Return [x, y] of the center of cell containing provided text 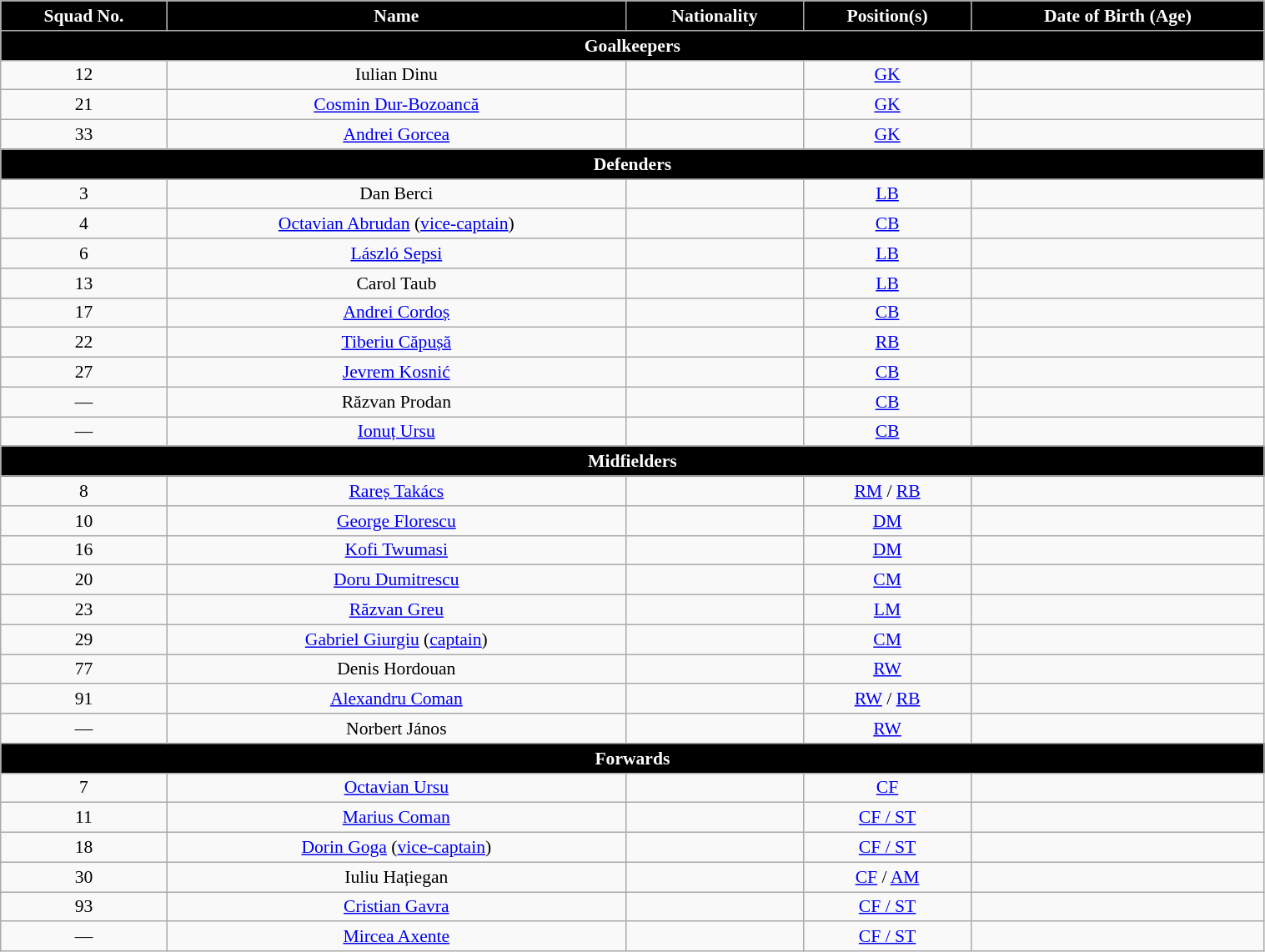
Dorin Goga (vice-captain) [396, 848]
Carol Taub [396, 283]
RB [887, 343]
Iuliu Hațiegan [396, 877]
Jevrem Kosnić [396, 373]
27 [83, 373]
Cristian Gavra [396, 907]
18 [83, 848]
Denis Hordouan [396, 669]
17 [83, 313]
93 [83, 907]
6 [83, 253]
Mircea Axente [396, 937]
Norbert János [396, 729]
11 [83, 818]
Dan Berci [396, 194]
13 [83, 283]
Alexandru Coman [396, 699]
Octavian Abrudan (vice-captain) [396, 224]
CF [887, 788]
Date of Birth (Age) [1117, 16]
Rareș Takács [396, 491]
23 [83, 610]
Forwards [632, 759]
91 [83, 699]
George Florescu [396, 521]
LM [887, 610]
Kofi Twumasi [396, 550]
Goalkeepers [632, 46]
Andrei Gorcea [396, 135]
Răzvan Greu [396, 610]
Marius Coman [396, 818]
3 [83, 194]
29 [83, 639]
Name [396, 16]
Cosmin Dur-Bozoancă [396, 105]
21 [83, 105]
4 [83, 224]
Ionuț Ursu [396, 432]
Midfielders [632, 462]
Doru Dumitrescu [396, 580]
10 [83, 521]
Tiberiu Căpușă [396, 343]
33 [83, 135]
30 [83, 877]
Iulian Dinu [396, 75]
Octavian Ursu [396, 788]
Nationality [715, 16]
László Sepsi [396, 253]
16 [83, 550]
CF / AM [887, 877]
Andrei Cordoș [396, 313]
Defenders [632, 164]
12 [83, 75]
22 [83, 343]
Răzvan Prodan [396, 402]
Squad No. [83, 16]
RW / RB [887, 699]
8 [83, 491]
7 [83, 788]
Gabriel Giurgiu (captain) [396, 639]
20 [83, 580]
77 [83, 669]
RM / RB [887, 491]
Position(s) [887, 16]
